Find where the given text appears and provide that cell's center as [X, Y] coordinate. 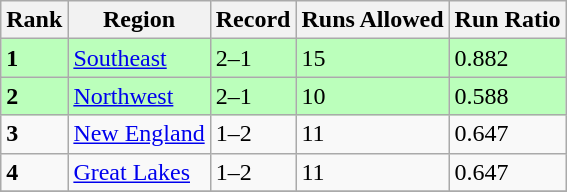
4 [34, 172]
Southeast [139, 58]
0.588 [508, 96]
Rank [34, 20]
Record [253, 20]
3 [34, 134]
15 [372, 58]
Runs Allowed [372, 20]
Northwest [139, 96]
10 [372, 96]
New England [139, 134]
1 [34, 58]
0.882 [508, 58]
Great Lakes [139, 172]
Run Ratio [508, 20]
2 [34, 96]
Region [139, 20]
